Find where the given text appears and provide that cell's center as [x, y] coordinate. 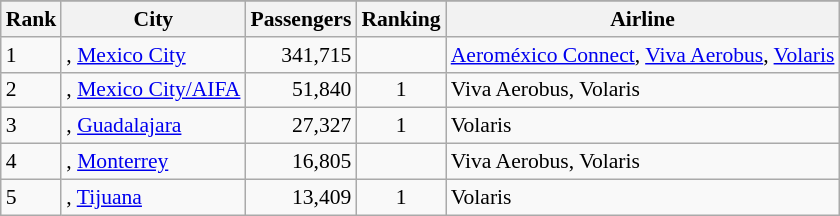
City [153, 19]
, Mexico City/AIFA [153, 90]
13,409 [302, 197]
, Mexico City [153, 55]
Rank [32, 19]
27,327 [302, 126]
, Monterrey [153, 162]
Passengers [302, 19]
3 [32, 126]
Aeroméxico Connect, Viva Aerobus, Volaris [643, 55]
, Tijuana [153, 197]
341,715 [302, 55]
5 [32, 197]
4 [32, 162]
16,805 [302, 162]
, Guadalajara [153, 126]
Ranking [400, 19]
51,840 [302, 90]
Airline [643, 19]
2 [32, 90]
